Provide the (X, Y) coordinate of the cell's center where the given text is located.  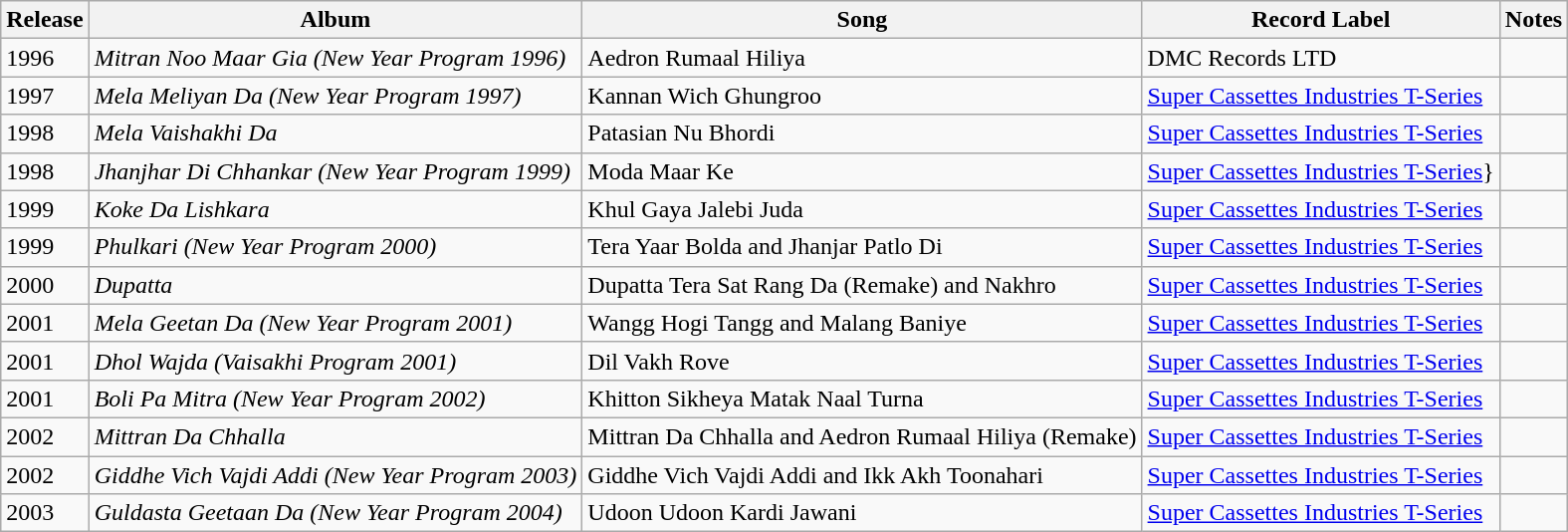
1996 (45, 58)
Notes (1533, 20)
Mela Geetan Da (New Year Program 2001) (336, 323)
Dil Vakh Rove (862, 361)
Jhanjhar Di Chhankar (New Year Program 1999) (336, 171)
Moda Maar Ke (862, 171)
Khitton Sikheya Matak Naal Turna (862, 399)
Khul Gaya Jalebi Juda (862, 209)
Aedron Rumaal Hiliya (862, 58)
Patasian Nu Bhordi (862, 133)
Record Label (1320, 20)
Super Cassettes Industries T-Series} (1320, 171)
DMC Records LTD (1320, 58)
2000 (45, 285)
Wangg Hogi Tangg and Malang Baniye (862, 323)
Dupatta Tera Sat Rang Da (Remake) and Nakhro (862, 285)
Phulkari (New Year Program 2000) (336, 247)
Mittran Da Chhalla (336, 436)
Boli Pa Mitra (New Year Program 2002) (336, 399)
Kannan Wich Ghungroo (862, 96)
Koke Da Lishkara (336, 209)
Guldasta Geetaan Da (New Year Program 2004) (336, 513)
Tera Yaar Bolda and Jhanjar Patlo Di (862, 247)
2003 (45, 513)
Udoon Udoon Kardi Jawani (862, 513)
Mittran Da Chhalla and Aedron Rumaal Hiliya (Remake) (862, 436)
Giddhe Vich Vajdi Addi (New Year Program 2003) (336, 475)
Song (862, 20)
Release (45, 20)
Mitran Noo Maar Gia (New Year Program 1996) (336, 58)
1997 (45, 96)
Mela Meliyan Da (New Year Program 1997) (336, 96)
Mela Vaishakhi Da (336, 133)
Giddhe Vich Vajdi Addi and Ikk Akh Toonahari (862, 475)
Dupatta (336, 285)
Album (336, 20)
Dhol Wajda (Vaisakhi Program 2001) (336, 361)
